From the cell containing the given text, extract its center point as (X, Y) coordinate. 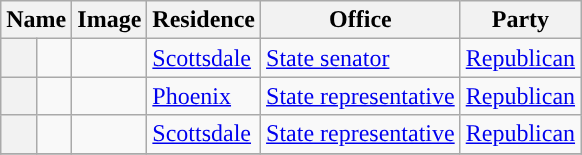
Image (110, 20)
Name (36, 20)
Party (520, 20)
Residence (204, 20)
Phoenix (204, 96)
Office (361, 20)
State senator (361, 58)
